For the text-containing cell, return its midpoint in (x, y) coordinate format. 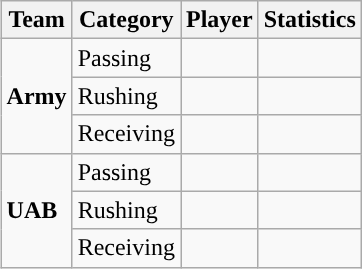
Team (36, 20)
Player (219, 20)
Army (36, 96)
UAB (36, 210)
Statistics (310, 20)
Category (126, 20)
